Scan for the cell matching the given text and deliver its [x, y] coordinate at center. 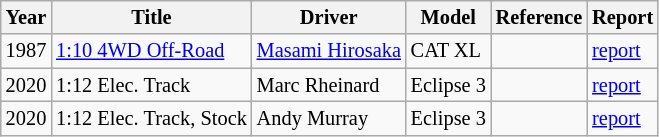
1:12 Elec. Track, Stock [152, 118]
CAT XL [448, 51]
Reference [539, 17]
Year [26, 17]
1987 [26, 51]
1:12 Elec. Track [152, 85]
Masami Hirosaka [329, 51]
Report [622, 17]
Marc Rheinard [329, 85]
1:10 4WD Off-Road [152, 51]
Model [448, 17]
Andy Murray [329, 118]
Title [152, 17]
Driver [329, 17]
